Capture the cell that displays the provided text and extract its (x, y) central coordinate. 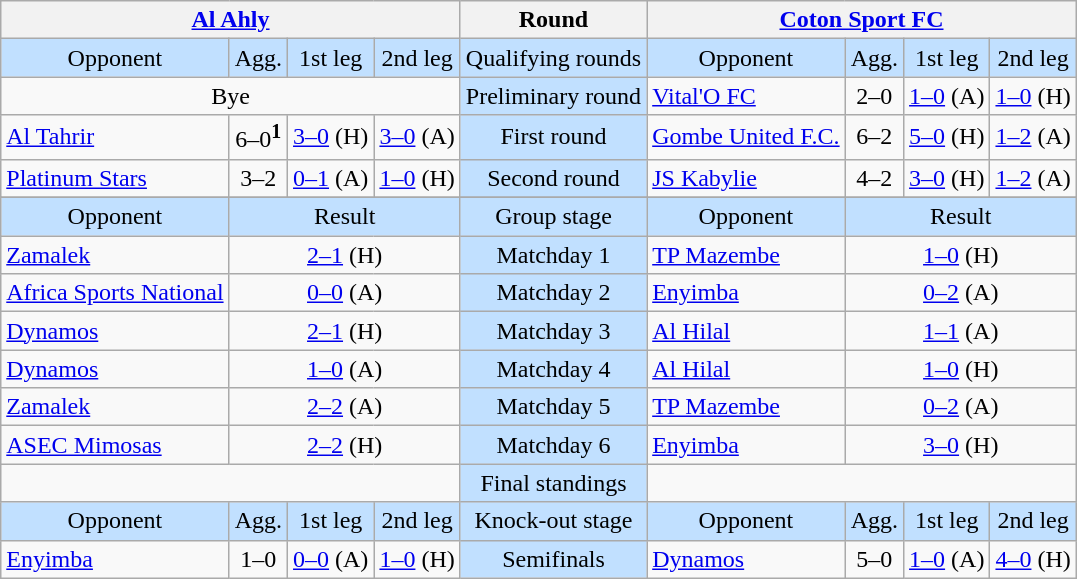
Semifinals (553, 559)
1–0 (258, 559)
3–2 (258, 178)
Matchday 1 (553, 255)
Round (553, 20)
6–01 (258, 138)
6–2 (874, 138)
Knock-out stage (553, 521)
Matchday 6 (553, 445)
2–0 (874, 96)
2–2 (A) (344, 407)
Matchday 3 (553, 331)
ASEC Mimosas (115, 445)
4–0 (H) (1033, 559)
1–1 (A) (960, 331)
Qualifying rounds (553, 58)
JS Kabylie (746, 178)
Matchday 4 (553, 369)
0–1 (A) (331, 178)
Coton Sport FC (862, 20)
Second round (553, 178)
Preliminary round (553, 96)
4–2 (874, 178)
Group stage (553, 217)
Vital'O FC (746, 96)
5–0 (H) (947, 138)
Al Ahly (231, 20)
Bye (231, 96)
5–0 (874, 559)
Final standings (553, 483)
Platinum Stars (115, 178)
First round (553, 138)
Gombe United F.C. (746, 138)
2–2 (H) (344, 445)
Africa Sports National (115, 293)
Al Tahrir (115, 138)
Matchday 5 (553, 407)
Matchday 2 (553, 293)
3–0 (A) (417, 138)
